Provide the (X, Y) coordinate of the cell's center where the given text is located.  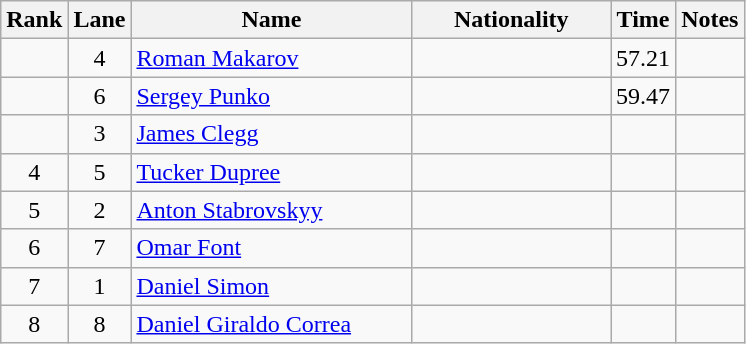
Name (272, 20)
Tucker Dupree (272, 172)
57.21 (644, 58)
James Clegg (272, 134)
Roman Makarov (272, 58)
Omar Font (272, 248)
Time (644, 20)
Sergey Punko (272, 96)
Notes (710, 20)
3 (100, 134)
2 (100, 210)
Rank (34, 20)
59.47 (644, 96)
Daniel Simon (272, 286)
Lane (100, 20)
Daniel Giraldo Correa (272, 324)
1 (100, 286)
Nationality (512, 20)
Anton Stabrovskyy (272, 210)
